Find where the given text appears and provide that cell's center as [X, Y] coordinate. 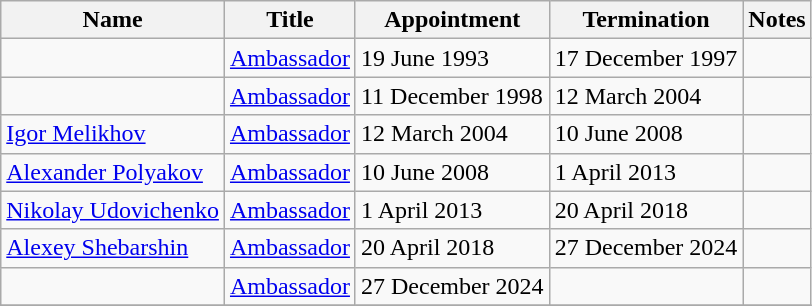
Alexey Shebarshin [113, 248]
11 December 1998 [452, 96]
Name [113, 20]
Nikolay Udovichenko [113, 210]
Termination [646, 20]
Title [290, 20]
Appointment [452, 20]
17 December 1997 [646, 58]
Notes [777, 20]
19 June 1993 [452, 58]
Alexander Polyakov [113, 172]
Igor Melikhov [113, 134]
